For the text-containing cell, return its midpoint in [X, Y] coordinate format. 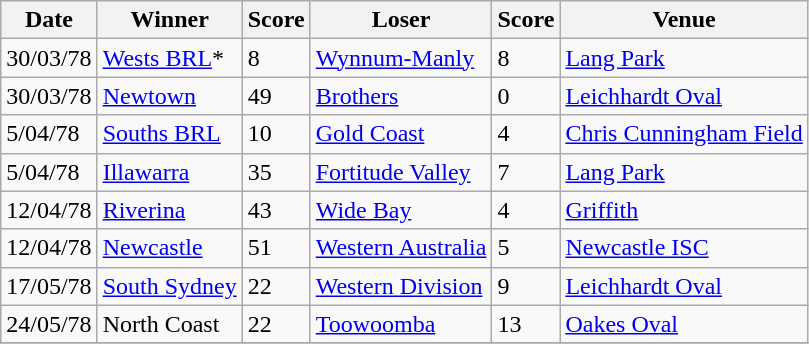
Western Division [401, 286]
Fortitude Valley [401, 172]
South Sydney [170, 286]
Brothers [401, 96]
Riverina [170, 210]
Western Australia [401, 248]
Loser [401, 20]
24/05/78 [49, 324]
Chris Cunningham Field [684, 134]
17/05/78 [49, 286]
Winner [170, 20]
5 [526, 248]
Illawarra [170, 172]
49 [276, 96]
North Coast [170, 324]
Wide Bay [401, 210]
Wests BRL* [170, 58]
Wynnum-Manly [401, 58]
51 [276, 248]
35 [276, 172]
Newcastle [170, 248]
Oakes Oval [684, 324]
0 [526, 96]
Gold Coast [401, 134]
10 [276, 134]
Griffith [684, 210]
Newtown [170, 96]
Date [49, 20]
Newcastle ISC [684, 248]
Venue [684, 20]
7 [526, 172]
Toowoomba [401, 324]
9 [526, 286]
43 [276, 210]
Souths BRL [170, 134]
13 [526, 324]
